Determine the (x, y) coordinate at the center of the cell enclosing the given text.  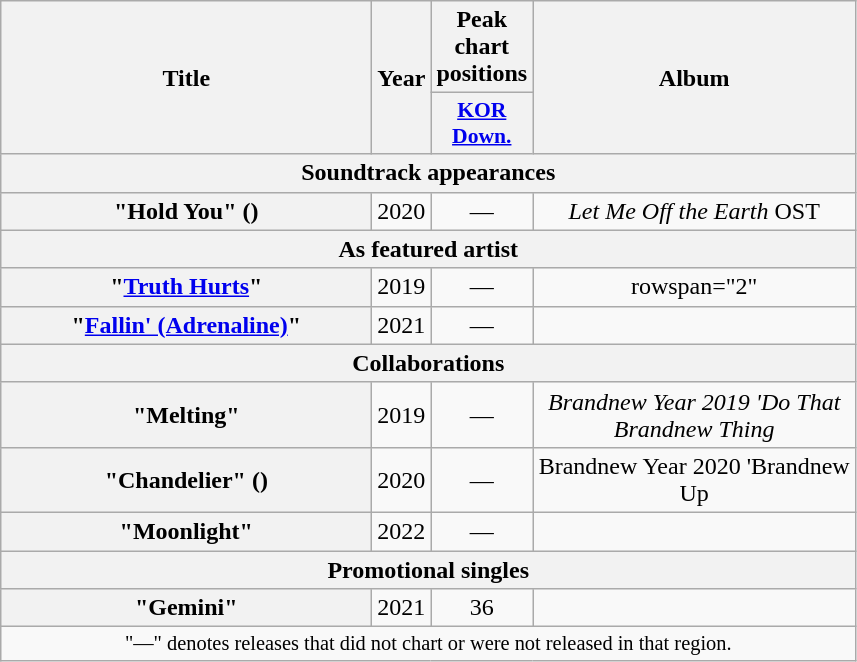
rowspan="2" (694, 287)
Year (402, 78)
As featured artist (428, 249)
"Hold You" () (186, 211)
Promotional singles (428, 569)
Brandnew Year 2019 'Do That Brandnew Thing (694, 414)
"Chandelier" () (186, 480)
Album (694, 78)
Peakchartpositions (482, 47)
"Melting" (186, 414)
"—" denotes releases that did not chart or were not released in that region. (428, 644)
Collaborations (428, 363)
Brandnew Year 2020 'Brandnew Up (694, 480)
"Truth Hurts" (186, 287)
"Moonlight" (186, 531)
"Fallin' (Adrenaline)" (186, 325)
Soundtrack appearances (428, 173)
Title (186, 78)
KORDown. (482, 124)
Let Me Off the Earth OST (694, 211)
2022 (402, 531)
"Gemini" (186, 608)
36 (482, 608)
